Return [x, y] of the center of cell containing provided text 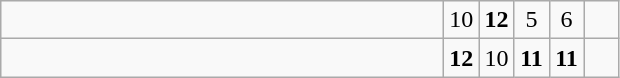
6 [566, 20]
5 [532, 20]
